Locate the cell with the specified text and output its (x, y) center coordinate. 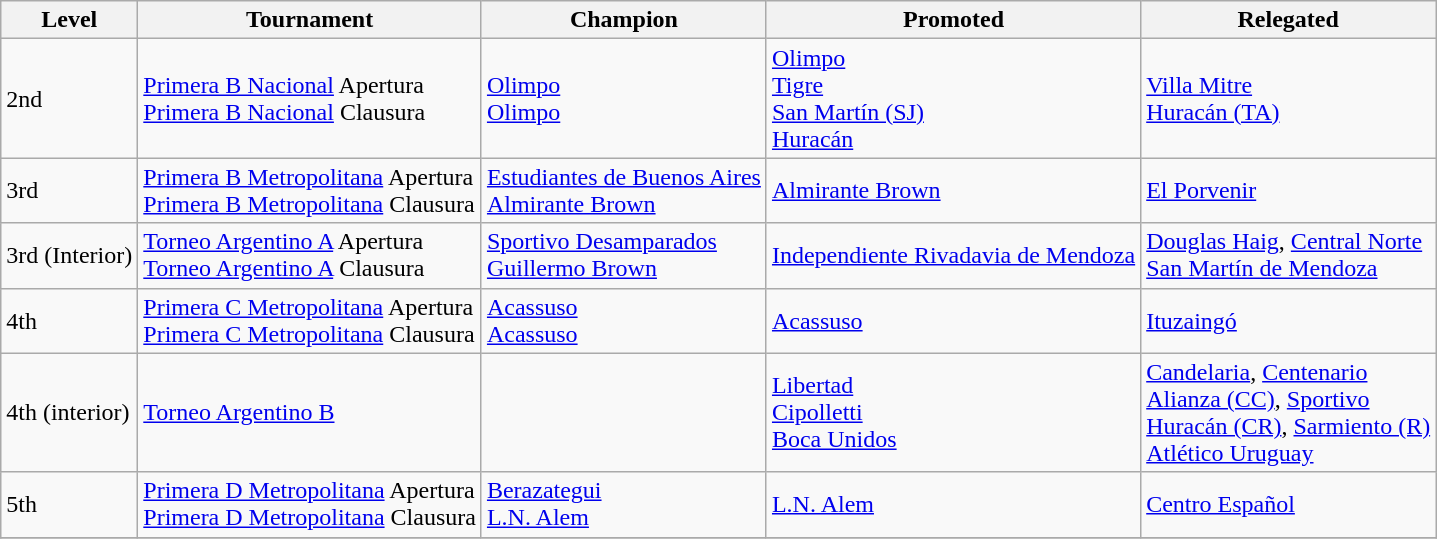
Candelaria, Centenario Alianza (CC), Sportivo Huracán (CR), Sarmiento (R) Atlético Uruguay (1288, 412)
Centro Español (1288, 504)
Torneo Argentino B (310, 412)
Olimpo Olimpo (624, 98)
Olimpo Tigre San Martín (SJ) Huracán (953, 98)
L.N. Alem (953, 504)
Estudiantes de Buenos Aires Almirante Brown (624, 190)
3rd (70, 190)
Almirante Brown (953, 190)
5th (70, 504)
Primera B Nacional Apertura Primera B Nacional Clausura (310, 98)
Acassuso Acassuso (624, 320)
Level (70, 20)
Independiente Rivadavia de Mendoza (953, 256)
Champion (624, 20)
Libertad Cipolletti Boca Unidos (953, 412)
Villa Mitre Huracán (TA) (1288, 98)
Primera B Metropolitana Apertura Primera B Metropolitana Clausura (310, 190)
Sportivo Desamparados Guillermo Brown (624, 256)
3rd (Interior) (70, 256)
Douglas Haig, Central Norte San Martín de Mendoza (1288, 256)
Relegated (1288, 20)
Berazategui L.N. Alem (624, 504)
4th (70, 320)
2nd (70, 98)
Primera C Metropolitana Apertura Primera C Metropolitana Clausura (310, 320)
Tournament (310, 20)
Promoted (953, 20)
Torneo Argentino A Apertura Torneo Argentino A Clausura (310, 256)
4th (interior) (70, 412)
Primera D Metropolitana Apertura Primera D Metropolitana Clausura (310, 504)
El Porvenir (1288, 190)
Ituzaingó (1288, 320)
Acassuso (953, 320)
